Locate the cell with the specified text and output its [x, y] center coordinate. 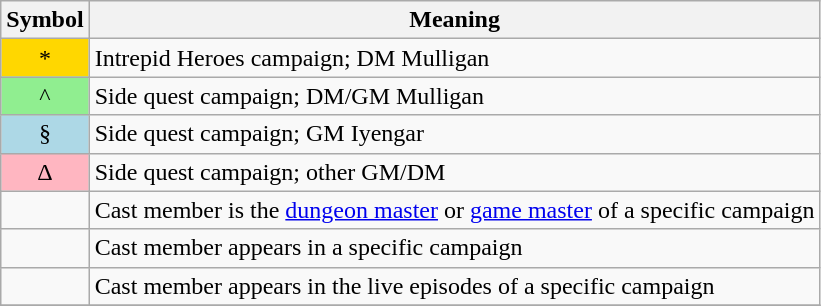
* [45, 58]
Meaning [454, 20]
Cast member appears in the live episodes of a specific campaign [454, 286]
Intrepid Heroes campaign; DM Mulligan [454, 58]
§ [45, 134]
Cast member appears in a specific campaign [454, 248]
Side quest campaign; GM Iyengar [454, 134]
Δ [45, 172]
Side quest campaign; other GM/DM [454, 172]
Cast member is the dungeon master or game master of a specific campaign [454, 210]
^ [45, 96]
Side quest campaign; DM/GM Mulligan [454, 96]
Symbol [45, 20]
